Detect which cell encompasses the target text, then output its [x, y] center coordinate. 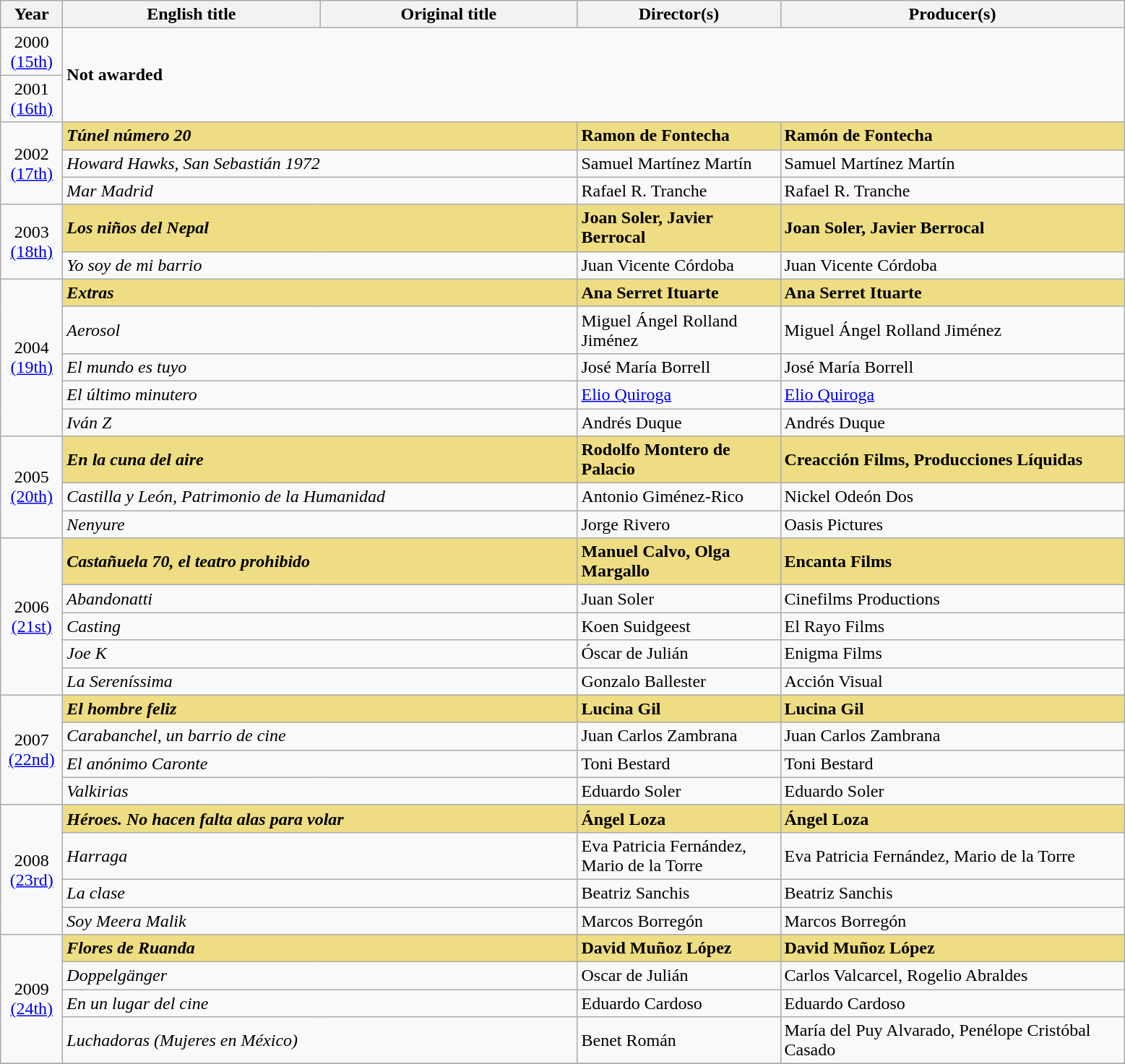
Ramón de Fontecha [952, 136]
Antonio Giménez-Rico [679, 497]
La Sereníssima [320, 681]
Mar Madrid [320, 191]
2001(16th) [32, 98]
Howard Hawks, San Sebastián 1972 [320, 163]
El último minutero [320, 394]
Producer(s) [952, 14]
El mundo es tuyo [320, 367]
2002(17th) [32, 163]
El Rayo Films [952, 626]
Year [32, 14]
Enigma Films [952, 654]
Yo soy de mi barrio [320, 265]
Manuel Calvo, Olga Margallo [679, 562]
El hombre feliz [320, 709]
2008(23rd) [32, 870]
Not awarded [594, 75]
Carabanchel, un barrio de cine [320, 736]
Encanta Films [952, 562]
Rodolfo Montero de Palacio [679, 459]
Joe K [320, 654]
2004(19th) [32, 357]
Harraga [320, 855]
Acción Visual [952, 681]
2007(22nd) [32, 750]
Ramon de Fontecha [679, 136]
Carlos Valcarcel, Rogelio Abraldes [952, 976]
Jorge Rivero [679, 524]
El anónimo Caronte [320, 764]
Iván Z [320, 423]
Doppelgänger [320, 976]
Óscar de Julián [679, 654]
En la cuna del aire [320, 459]
Nickel Odeón Dos [952, 497]
Creacción Films, Producciones Líquidas [952, 459]
Original title [449, 14]
Aerosol [320, 329]
English title [191, 14]
Los niños del Nepal [320, 228]
Abandonatti [320, 599]
La clase [320, 893]
Casting [320, 626]
2000(15th) [32, 52]
María del Puy Alvarado, Penélope Cristóbal Casado [952, 1040]
Soy Meera Malik [320, 921]
Koen Suidgeest [679, 626]
2003(18th) [32, 241]
En un lugar del cine [320, 1003]
Héroes. No hacen falta alas para volar [320, 818]
Castañuela 70, el teatro prohibido [320, 562]
Cinefilms Productions [952, 599]
Benet Román [679, 1040]
2005(20th) [32, 487]
2009(24th) [32, 1000]
Luchadoras (Mujeres en México) [320, 1040]
2006(21st) [32, 617]
Túnel número 20 [320, 136]
Nenyure [320, 524]
Oscar de Julián [679, 976]
Extras [320, 293]
Gonzalo Ballester [679, 681]
Director(s) [679, 14]
Juan Soler [679, 599]
Valkirias [320, 791]
Flores de Ruanda [320, 948]
Castilla y León, Patrimonio de la Humanidad [320, 497]
Oasis Pictures [952, 524]
